Capture the cell that displays the provided text and extract its (x, y) central coordinate. 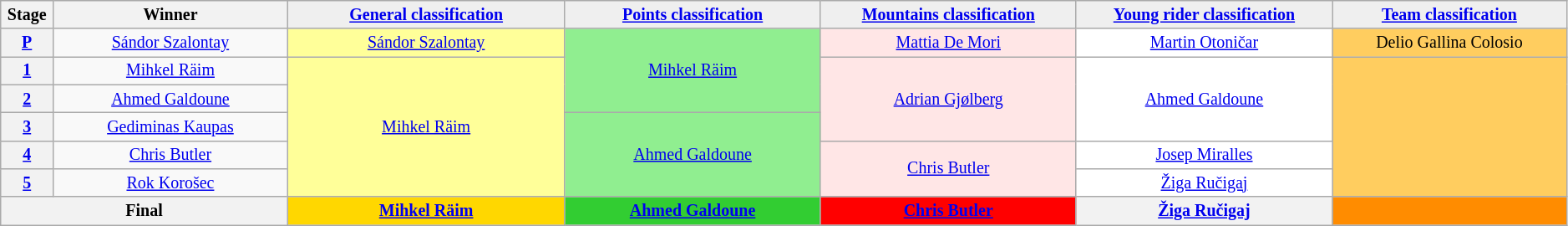
1 (27, 70)
Team classification (1450, 15)
Final (145, 211)
2 (27, 99)
General classification (426, 15)
Young rider classification (1204, 15)
Adrian Gjølberg (948, 99)
Rok Korošec (170, 182)
Martin Otoničar (1204, 44)
Gediminas Kaupas (170, 127)
Winner (170, 15)
Points classification (693, 15)
Stage (27, 15)
4 (27, 154)
Mountains classification (948, 15)
Josep Miralles (1204, 154)
3 (27, 127)
5 (27, 182)
Mattia De Mori (948, 44)
P (27, 44)
Delio Gallina Colosio (1450, 44)
